Search for the cell housing the specified text and yield its (X, Y) center coordinate. 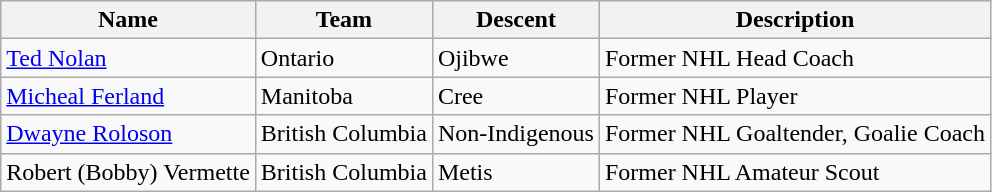
Former NHL Player (794, 96)
Description (794, 20)
Non-Indigenous (516, 134)
Dwayne Roloson (128, 134)
Ted Nolan (128, 58)
Former NHL Head Coach (794, 58)
Micheal Ferland (128, 96)
Manitoba (344, 96)
Robert (Bobby) Vermette (128, 172)
Ontario (344, 58)
Metis (516, 172)
Name (128, 20)
Former NHL Amateur Scout (794, 172)
Team (344, 20)
Descent (516, 20)
Ojibwe (516, 58)
Cree (516, 96)
Former NHL Goaltender, Goalie Coach (794, 134)
